From the cell containing the given text, extract its center point as [x, y] coordinate. 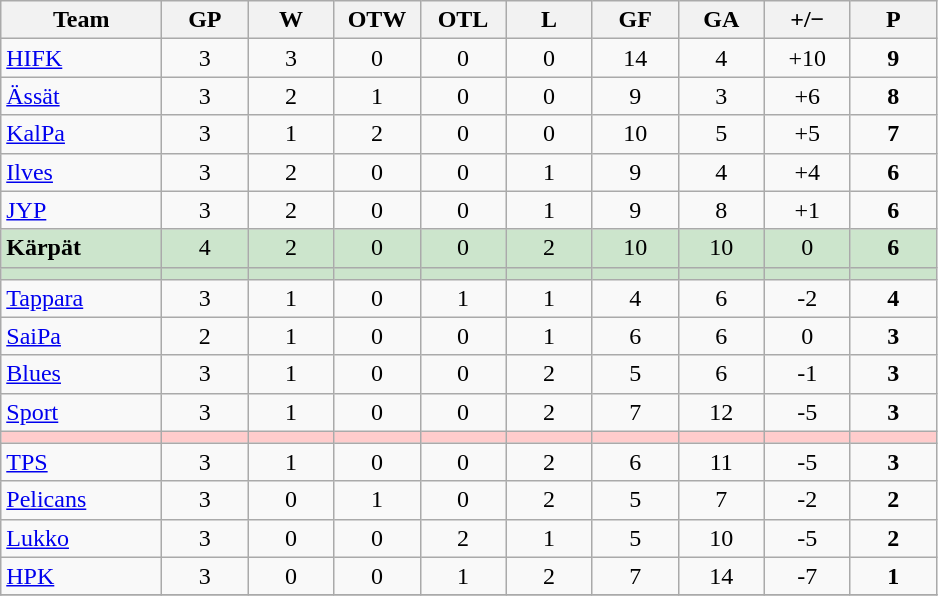
GP [205, 20]
OTW [377, 20]
+/− [807, 20]
SaiPa [82, 336]
Sport [82, 412]
Team [82, 20]
Lukko [82, 538]
+1 [807, 210]
Ilves [82, 172]
Tappara [82, 298]
12 [721, 412]
Ässät [82, 96]
TPS [82, 462]
-1 [807, 374]
HIFK [82, 58]
W [291, 20]
11 [721, 462]
GA [721, 20]
OTL [463, 20]
Blues [82, 374]
+5 [807, 134]
GF [635, 20]
P [893, 20]
Kärpät [82, 248]
+4 [807, 172]
KalPa [82, 134]
L [549, 20]
HPK [82, 576]
+10 [807, 58]
JYP [82, 210]
Pelicans [82, 500]
+6 [807, 96]
-7 [807, 576]
